Scan for the cell matching the given text and deliver its (X, Y) coordinate at center. 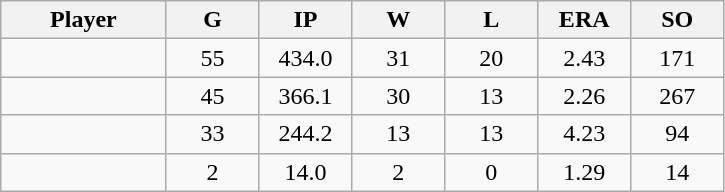
2.26 (584, 96)
ERA (584, 20)
267 (678, 96)
366.1 (306, 96)
1.29 (584, 172)
33 (212, 134)
2.43 (584, 58)
W (398, 20)
45 (212, 96)
14.0 (306, 172)
244.2 (306, 134)
4.23 (584, 134)
55 (212, 58)
30 (398, 96)
94 (678, 134)
171 (678, 58)
0 (492, 172)
31 (398, 58)
14 (678, 172)
434.0 (306, 58)
G (212, 20)
SO (678, 20)
Player (84, 20)
IP (306, 20)
L (492, 20)
20 (492, 58)
